Search for the cell housing the specified text and yield its (x, y) center coordinate. 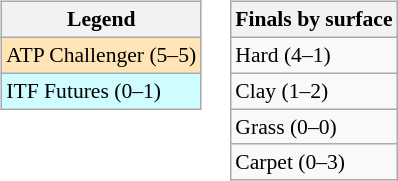
ATP Challenger (5–5) (101, 55)
Finals by surface (314, 20)
Legend (101, 20)
Grass (0–0) (314, 127)
Hard (4–1) (314, 55)
ITF Futures (0–1) (101, 91)
Carpet (0–3) (314, 162)
Clay (1–2) (314, 91)
